Detect which cell encompasses the target text, then output its (x, y) center coordinate. 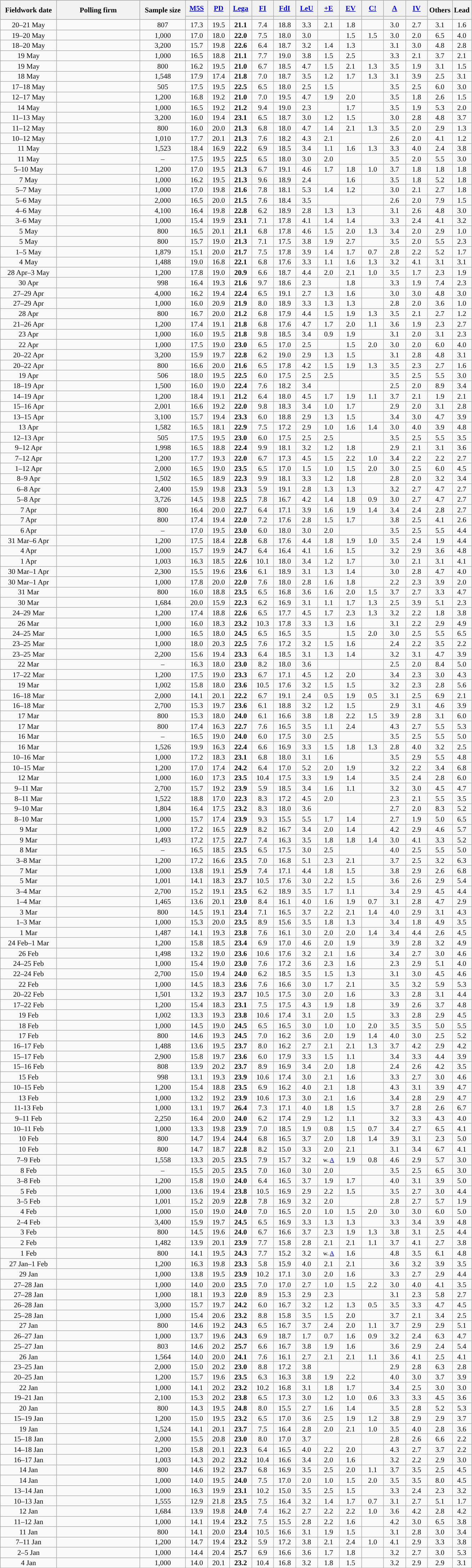
10–11 Feb (29, 1129)
12 Mar (29, 778)
17–18 May (29, 86)
10–15 Mar (29, 767)
1,564 (163, 1356)
10–16 Mar (29, 757)
20.6 (219, 1315)
1,523 (163, 149)
3–4 Mar (29, 891)
C! (373, 8)
4 Feb (29, 1211)
1,526 (163, 746)
1,482 (163, 1243)
12–13 Apr (29, 437)
12.9 (197, 1501)
5.6 (462, 685)
4,100 (163, 210)
18–19 Apr (29, 386)
3,000 (163, 1305)
3,100 (163, 417)
24.4 (241, 1138)
19–20 May (29, 35)
9–11 Feb (29, 1118)
5–8 Apr (29, 499)
21.5 (241, 200)
10–15 Feb (29, 1087)
26–28 Jan (29, 1305)
15–16 Apr (29, 406)
7–9 Feb (29, 1160)
Polling firm (98, 10)
1,998 (163, 447)
7.2 (263, 519)
5 Feb (29, 1191)
10.3 (263, 623)
21.7 (241, 251)
30 Mar (29, 602)
1–4 Mar (29, 901)
5 Mar (29, 881)
3–6 May (29, 221)
1,548 (163, 76)
11–12 Jan (29, 1521)
2,400 (163, 489)
14–18 Jan (29, 1449)
1 Feb (29, 1253)
2–5 Jan (29, 1552)
7 Mar (29, 870)
22 Apr (29, 345)
8–10 Mar (29, 819)
19 Feb (29, 1015)
24.8 (241, 1408)
20–25 Jan (29, 1377)
31 Mar–6 Apr (29, 541)
A (395, 8)
Fieldwork date (29, 10)
1–5 May (29, 251)
15–16 Feb (29, 1066)
3 Mar (29, 911)
20.4 (219, 1552)
IV (416, 8)
9–11 Mar (29, 788)
18 May (29, 76)
3–5 Feb (29, 1201)
12 Jan (29, 1511)
2,250 (163, 1118)
EV (351, 8)
8 Mar (29, 850)
9.6 (263, 179)
4–6 May (29, 210)
27 Jan (29, 1325)
19–21 Jan (29, 1397)
1,498 (163, 953)
PD (219, 8)
4 May (29, 262)
Others (440, 10)
3 Feb (29, 1232)
15 Feb (29, 1077)
M5S (197, 8)
9.4 (263, 107)
15–17 Feb (29, 1056)
26 Mar (29, 623)
15–18 Jan (29, 1439)
1,555 (163, 1501)
21–26 Apr (29, 324)
2,001 (163, 406)
17 Feb (29, 1035)
506 (163, 375)
26 Feb (29, 953)
5–6 May (29, 200)
15–19 Jan (29, 1418)
25.9 (241, 870)
24–29 Mar (29, 613)
4,000 (163, 293)
1,879 (163, 251)
26.4 (241, 1107)
14.4 (197, 1552)
7 May (29, 179)
8–9 Apr (29, 478)
1,524 (163, 1429)
22–24 Feb (29, 974)
9.3 (263, 819)
1,501 (163, 994)
13–15 Apr (29, 417)
6–8 Apr (29, 489)
11–12 May (29, 128)
22.1 (241, 262)
10–13 Jan (29, 1501)
20 Jan (29, 1408)
22 Jan (29, 1388)
26 Jan (29, 1356)
1,010 (163, 138)
1,582 (163, 427)
11 Jan (29, 1532)
7.3 (263, 1107)
15.1 (197, 251)
9–12 Apr (29, 447)
11–13 May (29, 117)
16–17 Jan (29, 1460)
30 Apr (29, 282)
FdI (284, 8)
Lead (462, 10)
21.9 (241, 303)
12–17 May (29, 97)
808 (163, 1066)
25–27 Jan (29, 1346)
24–25 Feb (29, 963)
9.7 (263, 282)
24.1 (241, 1356)
1–3 Mar (29, 922)
2–4 Feb (29, 1222)
10–12 May (29, 138)
28 Apr (29, 313)
20.8 (219, 1439)
6 Apr (29, 530)
16–17 Feb (29, 1046)
27 Jan–1 Feb (29, 1264)
13.7 (197, 1336)
2,900 (163, 1056)
4 Apr (29, 550)
18 Feb (29, 1025)
1,522 (163, 798)
18–20 May (29, 45)
1 Apr (29, 561)
1,500 (163, 386)
7–11 Jan (29, 1542)
24 Feb–1 Mar (29, 942)
2,300 (163, 571)
0.6 (373, 1397)
19 Mar (29, 685)
1–12 Apr (29, 468)
1,558 (163, 1160)
3,400 (163, 1222)
29 Jan (29, 1274)
8 Feb (29, 1170)
24.7 (241, 550)
1,502 (163, 478)
8–11 Mar (29, 798)
17–22 Feb (29, 1005)
FI (263, 8)
Lega (241, 8)
4 Jan (29, 1562)
9–10 Mar (29, 809)
5–10 May (29, 169)
+E (329, 8)
13–14 Jan (29, 1490)
3–8 Mar (29, 860)
17–22 Mar (29, 674)
18.6 (284, 282)
10.1 (263, 561)
3–8 Feb (29, 1180)
807 (163, 25)
1 Mar (29, 933)
2,200 (163, 654)
20.3 (219, 643)
LeU (307, 8)
23–25 Jan (29, 1366)
1,465 (163, 901)
7–12 Apr (29, 458)
14–19 Apr (29, 396)
14 May (29, 107)
22 Mar (29, 664)
1,804 (163, 809)
5–7 May (29, 190)
1,487 (163, 933)
Sample size (163, 10)
20–21 May (29, 25)
2 Feb (29, 1243)
13 Apr (29, 427)
26–27 Jan (29, 1336)
28 Apr–3 May (29, 272)
24–25 Mar (29, 633)
23 Apr (29, 334)
2,100 (163, 1397)
19 Jan (29, 1429)
3,726 (163, 499)
13 Feb (29, 1097)
22 Feb (29, 984)
1,493 (163, 839)
25–28 Jan (29, 1315)
803 (163, 1346)
31 Mar (29, 592)
20–22 Feb (29, 994)
19 Apr (29, 375)
11-13 Feb (29, 1107)
